Detect which cell encompasses the target text, then output its (x, y) center coordinate. 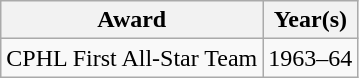
Award (132, 20)
Year(s) (310, 20)
1963–64 (310, 58)
CPHL First All-Star Team (132, 58)
